Scan for the cell matching the given text and deliver its (X, Y) coordinate at center. 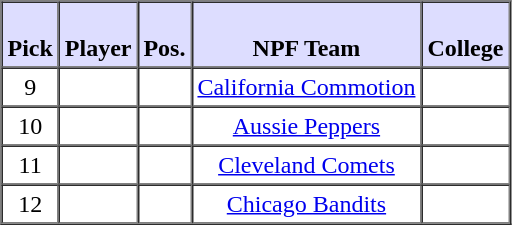
California Commotion (306, 88)
Player (98, 35)
College (465, 35)
NPF Team (306, 35)
9 (30, 88)
Aussie Peppers (306, 126)
Chicago Bandits (306, 204)
Cleveland Comets (306, 166)
Pos. (164, 35)
Pick (30, 35)
10 (30, 126)
11 (30, 166)
12 (30, 204)
